Pinpoint the cell where the given text exists, returning its [x, y] midpoint coordinate. 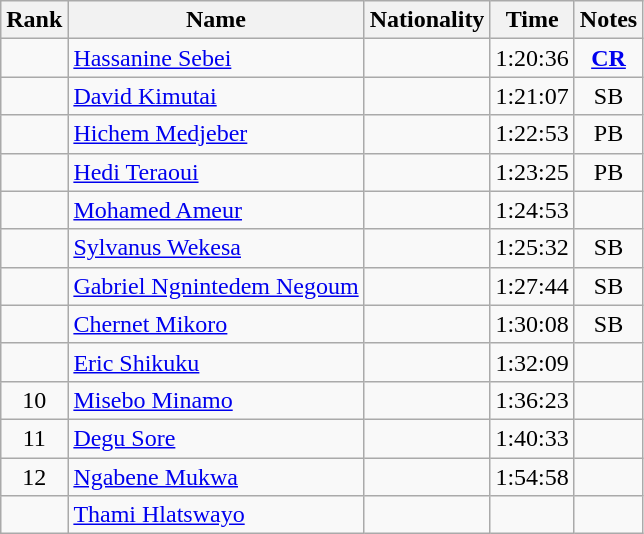
Misebo Minamo [216, 400]
1:23:25 [532, 172]
1:25:32 [532, 248]
1:22:53 [532, 134]
David Kimutai [216, 96]
1:24:53 [532, 210]
1:21:07 [532, 96]
Rank [34, 20]
11 [34, 438]
Time [532, 20]
Hassanine Sebei [216, 58]
1:32:09 [532, 362]
Ngabene Mukwa [216, 477]
Gabriel Ngnintedem Negoum [216, 286]
Mohamed Ameur [216, 210]
1:30:08 [532, 324]
Hedi Teraoui [216, 172]
Sylvanus Wekesa [216, 248]
1:27:44 [532, 286]
1:36:23 [532, 400]
Hichem Medjeber [216, 134]
Thami Hlatswayo [216, 515]
Chernet Mikoro [216, 324]
1:20:36 [532, 58]
CR [608, 58]
10 [34, 400]
1:40:33 [532, 438]
1:54:58 [532, 477]
Notes [608, 20]
Eric Shikuku [216, 362]
12 [34, 477]
Name [216, 20]
Degu Sore [216, 438]
Nationality [427, 20]
